Output the (X, Y) coordinate of the center of the cell containing the given text.  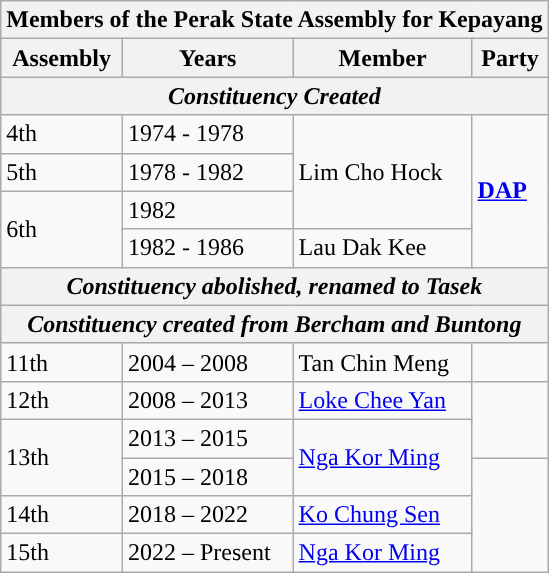
2022 – Present (208, 553)
Lim Cho Hock (382, 172)
Constituency abolished, renamed to Tasek (274, 286)
14th (62, 515)
1974 - 1978 (208, 134)
2015 – 2018 (208, 477)
Tan Chin Meng (382, 362)
2018 – 2022 (208, 515)
1978 - 1982 (208, 172)
Loke Chee Yan (382, 400)
Ko Chung Sen (382, 515)
11th (62, 362)
15th (62, 553)
2013 – 2015 (208, 438)
Lau Dak Kee (382, 248)
DAP (510, 191)
2008 – 2013 (208, 400)
Assembly (62, 58)
5th (62, 172)
1982 - 1986 (208, 248)
12th (62, 400)
Constituency created from Bercham and Buntong (274, 324)
6th (62, 229)
Years (208, 58)
Constituency Created (274, 96)
4th (62, 134)
Members of the Perak State Assembly for Kepayang (274, 20)
Party (510, 58)
13th (62, 457)
2004 – 2008 (208, 362)
1982 (208, 210)
Member (382, 58)
